Return (X, Y) of the center of cell containing provided text 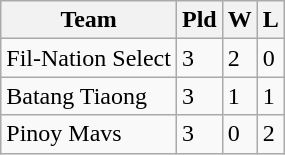
Batang Tiaong (89, 96)
Fil-Nation Select (89, 58)
W (240, 20)
Pld (199, 20)
L (270, 20)
Team (89, 20)
Pinoy Mavs (89, 134)
